Provide the [X, Y] coordinate of the cell's center where the given text is located.  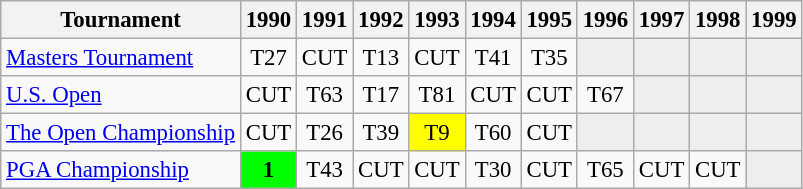
1991 [325, 20]
1990 [268, 20]
T60 [493, 133]
U.S. Open [121, 95]
1 [268, 170]
T41 [493, 58]
T43 [325, 170]
T9 [437, 133]
1993 [437, 20]
The Open Championship [121, 133]
T81 [437, 95]
T27 [268, 58]
1998 [718, 20]
1994 [493, 20]
T63 [325, 95]
T17 [381, 95]
1997 [661, 20]
T30 [493, 170]
Masters Tournament [121, 58]
1992 [381, 20]
1995 [549, 20]
T67 [605, 95]
T39 [381, 133]
T13 [381, 58]
1996 [605, 20]
T35 [549, 58]
PGA Championship [121, 170]
Tournament [121, 20]
T26 [325, 133]
T65 [605, 170]
1999 [774, 20]
